Capture the cell that displays the provided text and extract its [x, y] central coordinate. 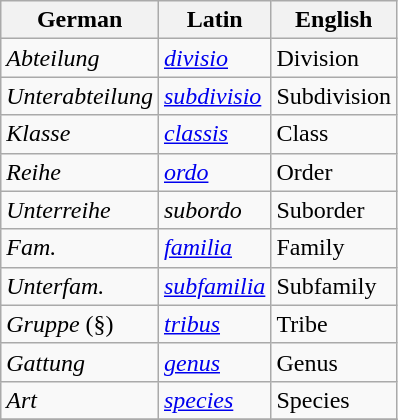
Class [334, 134]
Gattung [80, 362]
classis [214, 134]
genus [214, 362]
subdivisio [214, 96]
Division [334, 58]
English [334, 20]
tribus [214, 324]
ordo [214, 172]
Latin [214, 20]
Klasse [80, 134]
Unterreihe [80, 210]
familia [214, 248]
divisio [214, 58]
Suborder [334, 210]
Species [334, 400]
Reihe [80, 172]
species [214, 400]
Art [80, 400]
Subfamily [334, 286]
German [80, 20]
subordo [214, 210]
Order [334, 172]
Tribe [334, 324]
Unterabteilung [80, 96]
Gruppe (§) [80, 324]
Abteilung [80, 58]
Unterfam. [80, 286]
Family [334, 248]
Genus [334, 362]
Subdivision [334, 96]
subfamilia [214, 286]
Fam. [80, 248]
